Determine the [X, Y] coordinate at the center of the cell enclosing the given text.  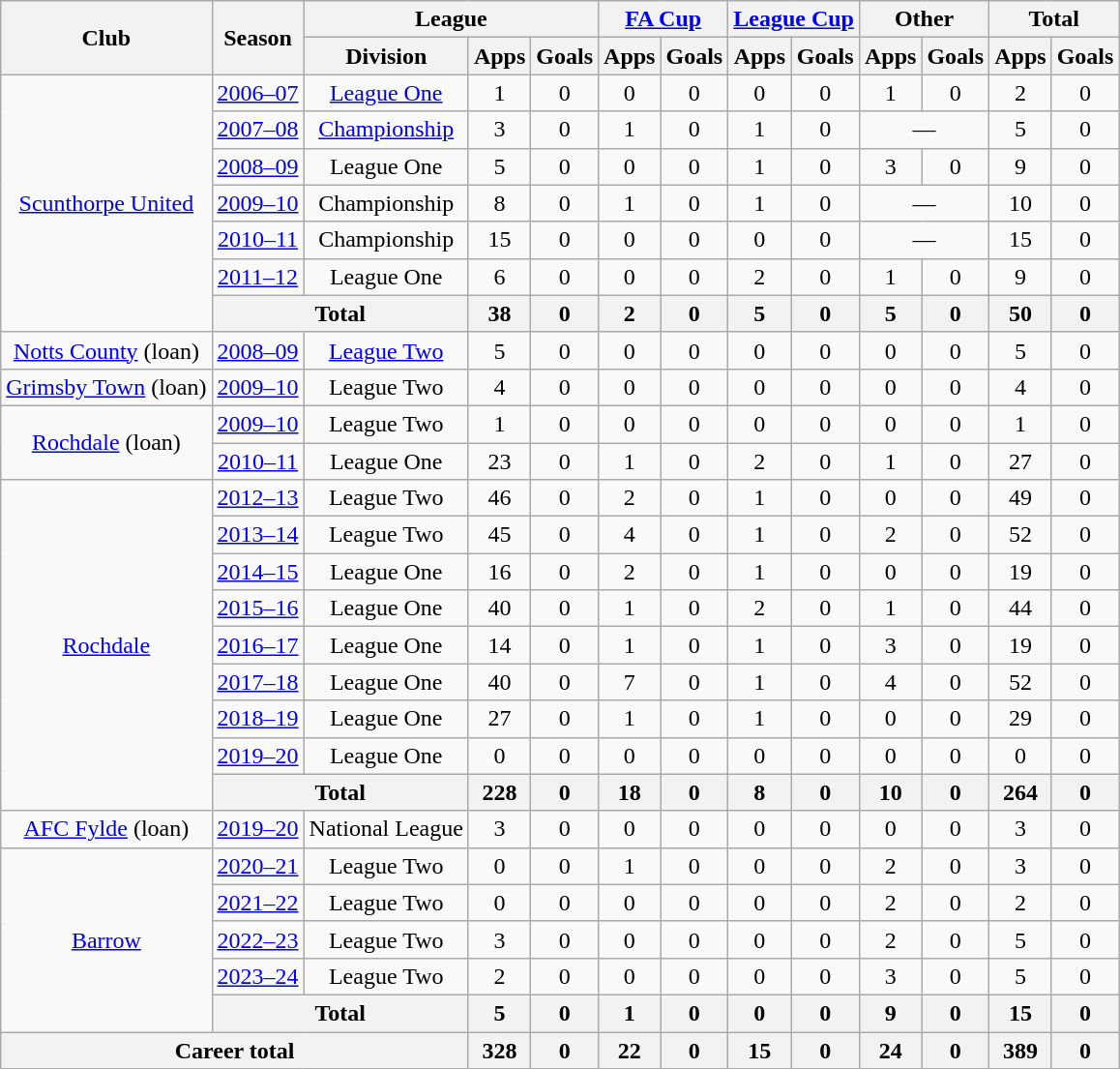
50 [1020, 313]
2015–16 [257, 609]
Scunthorpe United [106, 203]
2012–13 [257, 498]
44 [1020, 609]
49 [1020, 498]
45 [499, 535]
2014–15 [257, 572]
328 [499, 1050]
FA Cup [663, 19]
National League [386, 829]
2006–07 [257, 93]
23 [499, 461]
38 [499, 313]
AFC Fylde (loan) [106, 829]
Career total [235, 1050]
2021–22 [257, 903]
14 [499, 645]
Barrow [106, 939]
18 [630, 792]
Club [106, 38]
2018–19 [257, 719]
7 [630, 682]
Other [924, 19]
2017–18 [257, 682]
389 [1020, 1050]
2020–21 [257, 866]
2023–24 [257, 976]
Season [257, 38]
Division [386, 56]
Rochdale [106, 646]
2013–14 [257, 535]
2011–12 [257, 277]
228 [499, 792]
Notts County (loan) [106, 350]
League Cup [794, 19]
2022–23 [257, 939]
6 [499, 277]
16 [499, 572]
League [451, 19]
46 [499, 498]
Grimsby Town (loan) [106, 387]
2016–17 [257, 645]
29 [1020, 719]
22 [630, 1050]
264 [1020, 792]
24 [890, 1050]
Rochdale (loan) [106, 442]
2007–08 [257, 130]
